Return the (X, Y) coordinate for the center point of the cell that contains the specified text.  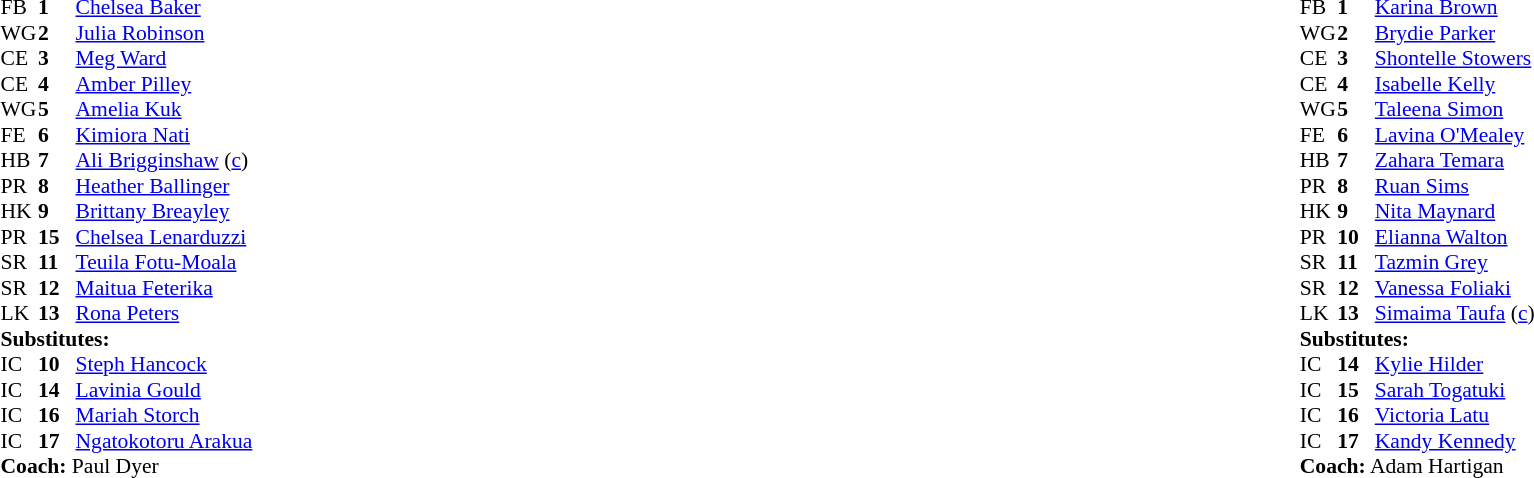
Chelsea Lenarduzzi (164, 237)
Steph Hancock (164, 365)
Rona Peters (164, 313)
Kimiora Nati (164, 135)
Lavinia Gould (164, 390)
Teuila Fotu-Moala (164, 263)
Ali Brigginshaw (c) (164, 161)
Heather Ballinger (164, 186)
Ngatokotoru Arakua (164, 441)
Amber Pilley (164, 84)
Amelia Kuk (164, 109)
Julia Robinson (164, 33)
Brittany Breayley (164, 211)
Meg Ward (164, 59)
Mariah Storch (164, 415)
Substitutes: (126, 339)
Maitua Feterika (164, 288)
